Extract the [X, Y] coordinate from the center of the cell holding the provided text.  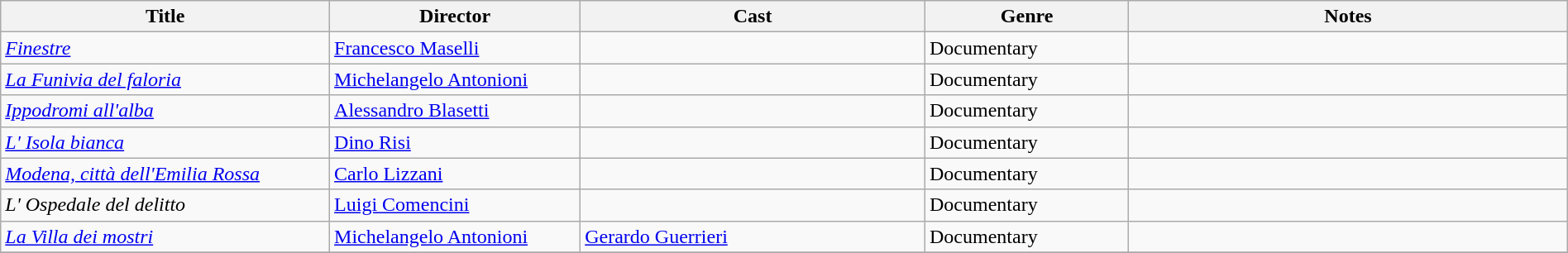
Francesco Maselli [455, 48]
L' Ospedale del delitto [165, 205]
Genre [1026, 17]
La Villa dei mostri [165, 236]
L' Isola bianca [165, 142]
Alessandro Blasetti [455, 111]
Carlo Lizzani [455, 174]
Director [455, 17]
Gerardo Guerrieri [753, 236]
Luigi Comencini [455, 205]
Dino Risi [455, 142]
Notes [1348, 17]
La Funivia del faloria [165, 79]
Modena, città dell'Emilia Rossa [165, 174]
Title [165, 17]
Cast [753, 17]
Finestre [165, 48]
Ippodromi all'alba [165, 111]
